Determine the [X, Y] coordinate at the center of the cell enclosing the given text.  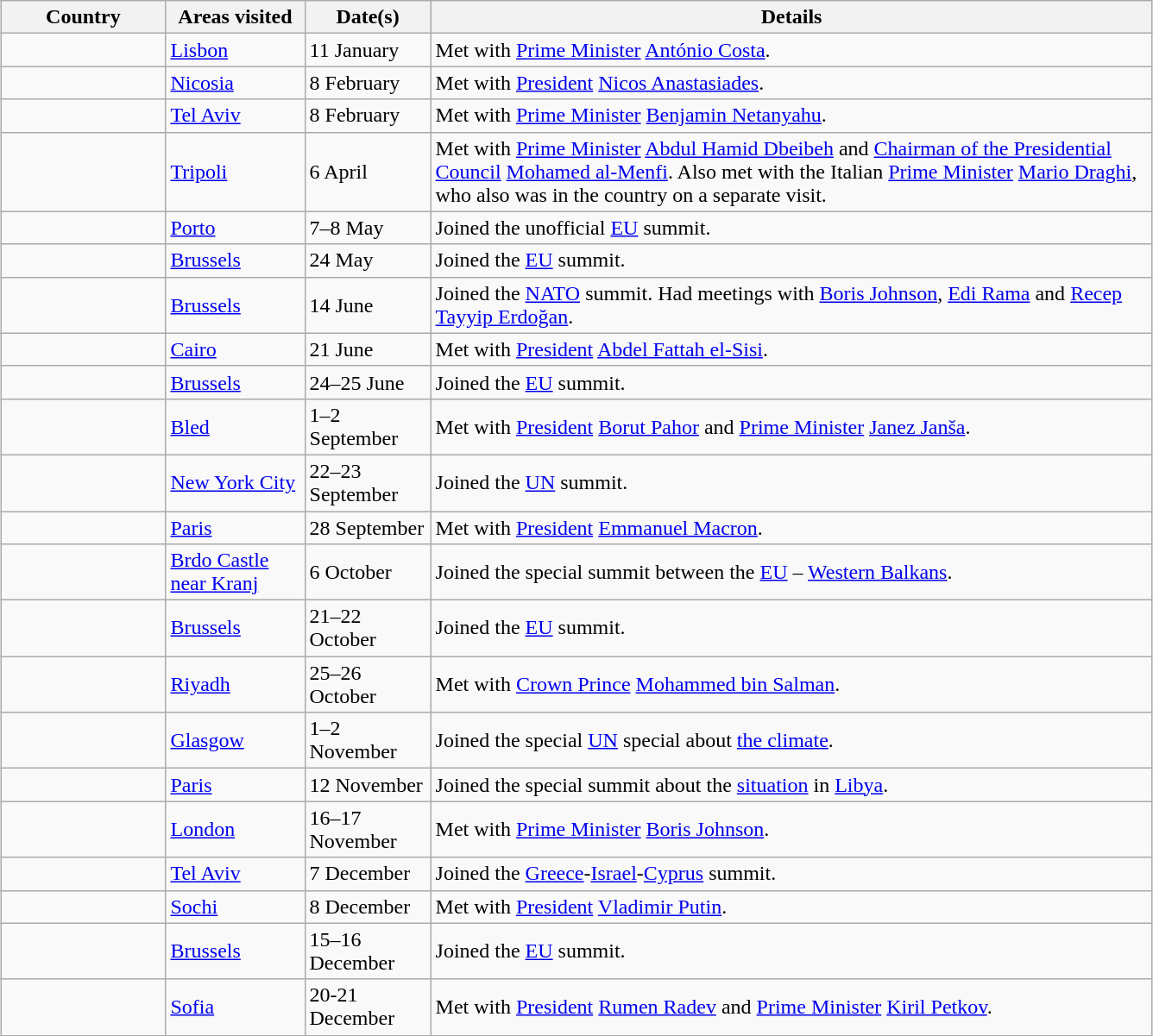
Tripoli [235, 172]
6 October [368, 573]
24–25 June [368, 382]
12 November [368, 785]
Joined the UN summit. [791, 483]
Country [83, 17]
Lisbon [235, 50]
7 December [368, 874]
Met with President Rumen Radev and Prime Minister Kiril Petkov. [791, 1008]
Met with President Nicos Anastasiades. [791, 83]
7–8 May [368, 228]
Met with President Vladimir Putin. [791, 907]
Sochi [235, 907]
Met with President Borut Pahor and Prime Minister Janez Janša. [791, 426]
Sofia [235, 1008]
11 January [368, 50]
Date(s) [368, 17]
London [235, 830]
Nicosia [235, 83]
Porto [235, 228]
Glasgow [235, 740]
Joined the Greece-Israel-Cyprus summit. [791, 874]
21–22 October [368, 628]
16–17 November [368, 830]
22–23 September [368, 483]
Cairo [235, 349]
Joined the special summit about the situation in Libya. [791, 785]
8 December [368, 907]
1–2 September [368, 426]
Joined the unofficial EU summit. [791, 228]
Met with Prime Minister Benjamin Netanyahu. [791, 116]
Met with Prime Minister António Costa. [791, 50]
21 June [368, 349]
Bled [235, 426]
Riyadh [235, 685]
Joined the special UN special about the climate. [791, 740]
Met with President Emmanuel Macron. [791, 527]
20-21 December [368, 1008]
24 May [368, 261]
New York City [235, 483]
Met with Crown Prince Mohammed bin Salman. [791, 685]
Met with Prime Minister Boris Johnson. [791, 830]
Details [791, 17]
6 April [368, 172]
15–16 December [368, 951]
Brdo Castle near Kranj [235, 573]
14 June [368, 305]
Met with President Abdel Fattah el-Sisi. [791, 349]
Areas visited [235, 17]
25–26 October [368, 685]
28 September [368, 527]
1–2 November [368, 740]
Joined the special summit between the EU – Western Balkans. [791, 573]
Joined the NATO summit. Had meetings with Boris Johnson, Edi Rama and Recep Tayyip Erdoğan. [791, 305]
